Provide the (x, y) coordinate of the cell's center where the given text is located.  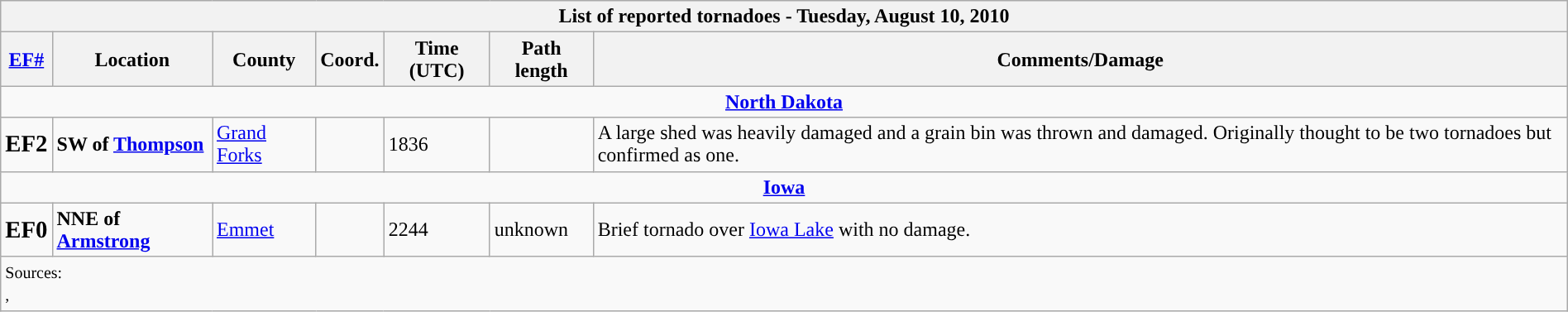
1836 (437, 144)
EF# (26, 60)
List of reported tornadoes - Tuesday, August 10, 2010 (784, 17)
EF0 (26, 230)
Emmet (263, 230)
EF2 (26, 144)
NNE of Armstrong (132, 230)
unknown (541, 230)
Brief tornado over Iowa Lake with no damage. (1080, 230)
Grand Forks (263, 144)
Sources:, (784, 283)
County (263, 60)
North Dakota (784, 102)
A large shed was heavily damaged and a grain bin was thrown and damaged. Originally thought to be two tornadoes but confirmed as one. (1080, 144)
Location (132, 60)
2244 (437, 230)
Time (UTC) (437, 60)
SW of Thompson (132, 144)
Comments/Damage (1080, 60)
Iowa (784, 187)
Coord. (350, 60)
Path length (541, 60)
